Return [x, y] of the center of cell containing provided text 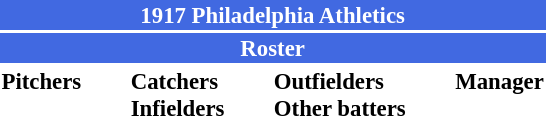
1917 Philadelphia Athletics [272, 15]
Roster [272, 48]
